Return [X, Y] of the center of cell containing provided text 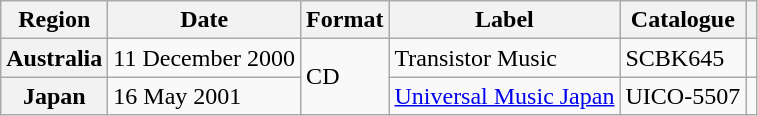
Format [345, 20]
Catalogue [683, 20]
Australia [54, 58]
Date [204, 20]
Label [504, 20]
Japan [54, 96]
Region [54, 20]
11 December 2000 [204, 58]
CD [345, 77]
UICO-5507 [683, 96]
16 May 2001 [204, 96]
SCBK645 [683, 58]
Transistor Music [504, 58]
Universal Music Japan [504, 96]
